Capture the cell that displays the provided text and extract its (x, y) central coordinate. 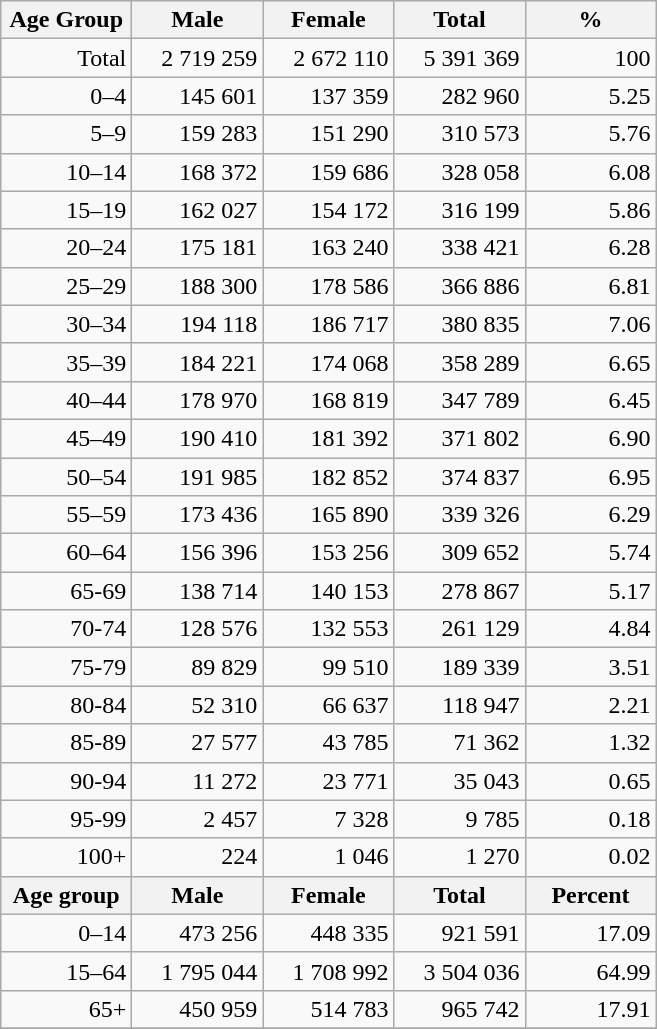
20–24 (66, 248)
0–14 (66, 933)
Age group (66, 895)
5–9 (66, 134)
1 046 (328, 857)
450 959 (198, 1009)
153 256 (328, 553)
965 742 (460, 1009)
159 686 (328, 172)
2.21 (590, 705)
174 068 (328, 362)
17.09 (590, 933)
Percent (590, 895)
5.25 (590, 96)
328 058 (460, 172)
50–54 (66, 477)
% (590, 20)
0.02 (590, 857)
165 890 (328, 515)
168 819 (328, 400)
5.86 (590, 210)
2 719 259 (198, 58)
90-94 (66, 781)
371 802 (460, 438)
261 129 (460, 629)
190 410 (198, 438)
6.90 (590, 438)
118 947 (460, 705)
145 601 (198, 96)
184 221 (198, 362)
75-79 (66, 667)
40–44 (66, 400)
128 576 (198, 629)
71 362 (460, 743)
282 960 (460, 96)
1 270 (460, 857)
921 591 (460, 933)
338 421 (460, 248)
163 240 (328, 248)
366 886 (460, 286)
175 181 (198, 248)
514 783 (328, 1009)
151 290 (328, 134)
2 457 (198, 819)
5.76 (590, 134)
0.65 (590, 781)
186 717 (328, 324)
30–34 (66, 324)
6.65 (590, 362)
85-89 (66, 743)
5.17 (590, 591)
6.08 (590, 172)
2 672 110 (328, 58)
309 652 (460, 553)
65-69 (66, 591)
224 (198, 857)
1 708 992 (328, 971)
132 553 (328, 629)
43 785 (328, 743)
194 118 (198, 324)
6.45 (590, 400)
3.51 (590, 667)
162 027 (198, 210)
60–64 (66, 553)
182 852 (328, 477)
159 283 (198, 134)
15–19 (66, 210)
181 392 (328, 438)
15–64 (66, 971)
137 359 (328, 96)
95-99 (66, 819)
278 867 (460, 591)
45–49 (66, 438)
473 256 (198, 933)
140 153 (328, 591)
380 835 (460, 324)
448 335 (328, 933)
0.18 (590, 819)
168 372 (198, 172)
6.29 (590, 515)
178 586 (328, 286)
1 795 044 (198, 971)
64.99 (590, 971)
347 789 (460, 400)
374 837 (460, 477)
339 326 (460, 515)
11 272 (198, 781)
70-74 (66, 629)
0–4 (66, 96)
358 289 (460, 362)
55–59 (66, 515)
Age Group (66, 20)
154 172 (328, 210)
35–39 (66, 362)
173 436 (198, 515)
99 510 (328, 667)
310 573 (460, 134)
1.32 (590, 743)
6.28 (590, 248)
27 577 (198, 743)
65+ (66, 1009)
4.84 (590, 629)
188 300 (198, 286)
100+ (66, 857)
10–14 (66, 172)
189 339 (460, 667)
100 (590, 58)
5.74 (590, 553)
316 199 (460, 210)
35 043 (460, 781)
23 771 (328, 781)
6.95 (590, 477)
5 391 369 (460, 58)
9 785 (460, 819)
7.06 (590, 324)
178 970 (198, 400)
7 328 (328, 819)
89 829 (198, 667)
191 985 (198, 477)
138 714 (198, 591)
6.81 (590, 286)
80-84 (66, 705)
66 637 (328, 705)
17.91 (590, 1009)
52 310 (198, 705)
25–29 (66, 286)
3 504 036 (460, 971)
156 396 (198, 553)
